Search for the cell housing the specified text and yield its [X, Y] center coordinate. 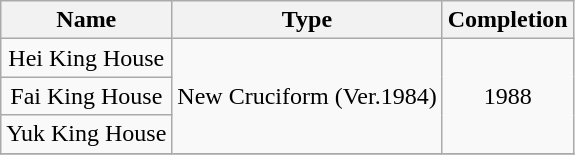
1988 [508, 96]
Hei King House [86, 58]
Name [86, 20]
Completion [508, 20]
Yuk King House [86, 134]
Fai King House [86, 96]
New Cruciform (Ver.1984) [307, 96]
Type [307, 20]
